Output the [X, Y] coordinate of the center of the cell containing the given text.  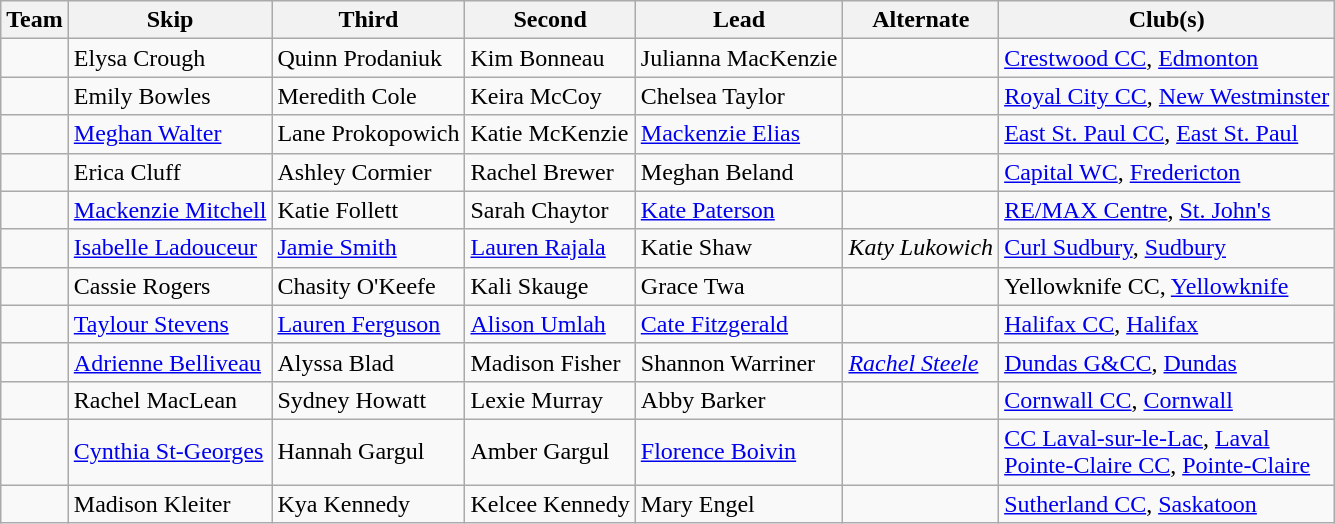
Kali Skauge [550, 286]
Chasity O'Keefe [368, 286]
Amber Gargul [550, 452]
Crestwood CC, Edmonton [1167, 58]
Quinn Prodaniuk [368, 58]
Kate Paterson [739, 210]
Mary Engel [739, 503]
Kim Bonneau [550, 58]
Lead [739, 20]
Jamie Smith [368, 248]
Sydney Howatt [368, 400]
Katie McKenzie [550, 134]
Lauren Rajala [550, 248]
Erica Cluff [170, 172]
Grace Twa [739, 286]
Ashley Cormier [368, 172]
Sarah Chaytor [550, 210]
Lexie Murray [550, 400]
Adrienne Belliveau [170, 362]
Alyssa Blad [368, 362]
Meredith Cole [368, 96]
Sutherland CC, Saskatoon [1167, 503]
Meghan Beland [739, 172]
Elysa Crough [170, 58]
Third [368, 20]
Club(s) [1167, 20]
Lauren Ferguson [368, 324]
Julianna MacKenzie [739, 58]
Kya Kennedy [368, 503]
Team [35, 20]
Mackenzie Mitchell [170, 210]
Meghan Walter [170, 134]
Keira McCoy [550, 96]
Halifax CC, Halifax [1167, 324]
CC Laval-sur-le-Lac, Laval Pointe-Claire CC, Pointe-Claire [1167, 452]
Rachel Steele [921, 362]
Dundas G&CC, Dundas [1167, 362]
Katy Lukowich [921, 248]
Kelcee Kennedy [550, 503]
RE/MAX Centre, St. John's [1167, 210]
Cynthia St-Georges [170, 452]
Cate Fitzgerald [739, 324]
Yellowknife CC, Yellowknife [1167, 286]
Rachel Brewer [550, 172]
Cassie Rogers [170, 286]
Florence Boivin [739, 452]
Shannon Warriner [739, 362]
Capital WC, Fredericton [1167, 172]
Second [550, 20]
Isabelle Ladouceur [170, 248]
Abby Barker [739, 400]
Hannah Gargul [368, 452]
Mackenzie Elias [739, 134]
Curl Sudbury, Sudbury [1167, 248]
East St. Paul CC, East St. Paul [1167, 134]
Katie Follett [368, 210]
Lane Prokopowich [368, 134]
Skip [170, 20]
Rachel MacLean [170, 400]
Madison Kleiter [170, 503]
Chelsea Taylor [739, 96]
Alternate [921, 20]
Emily Bowles [170, 96]
Alison Umlah [550, 324]
Taylour Stevens [170, 324]
Royal City CC, New Westminster [1167, 96]
Madison Fisher [550, 362]
Katie Shaw [739, 248]
Cornwall CC, Cornwall [1167, 400]
